Determine the [X, Y] coordinate at the center of the cell enclosing the given text.  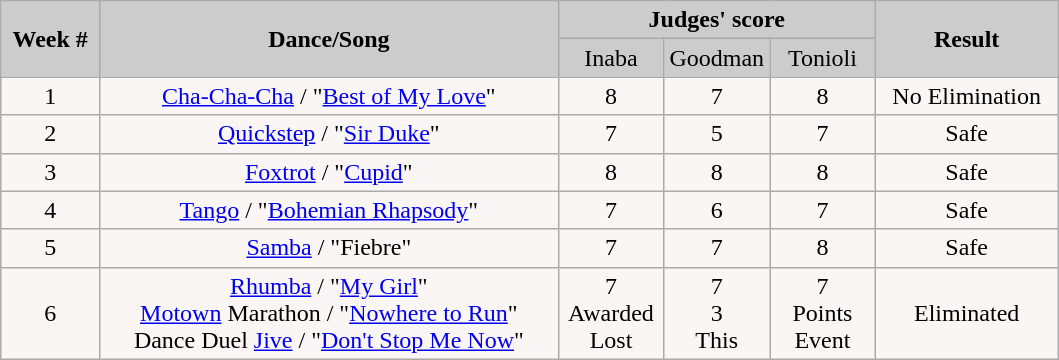
Tonioli [823, 58]
2 [50, 134]
Foxtrot / "Cupid" [330, 172]
7 Awarded Lost [611, 313]
3 [50, 172]
Samba / "Fiebre" [330, 248]
7 3 This [717, 313]
Result [966, 39]
Judges' score [716, 20]
1 [50, 96]
Quickstep / "Sir Duke" [330, 134]
Inaba [611, 58]
No Elimination [966, 96]
Eliminated [966, 313]
Tango / "Bohemian Rhapsody" [330, 210]
Rhumba / "My Girl" Motown Marathon / "Nowhere to Run" Dance Duel Jive / "Don't Stop Me Now" [330, 313]
Cha-Cha-Cha / "Best of My Love" [330, 96]
7 Points Event [823, 313]
Dance/Song [330, 39]
4 [50, 210]
Goodman [717, 58]
Week # [50, 39]
